Identify which cell holds the provided text, then report its [x, y] central coordinate. 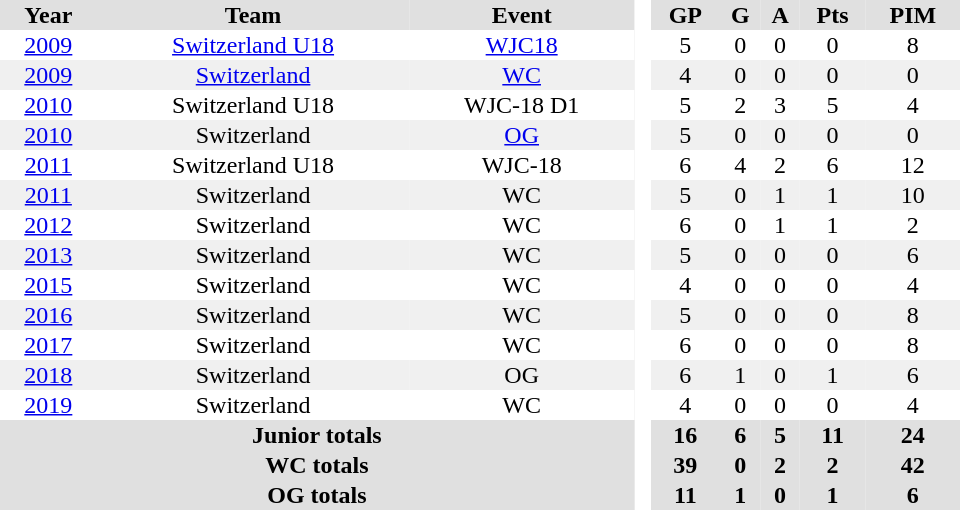
Team [254, 15]
Pts [832, 15]
2015 [48, 285]
WJC-18 [521, 165]
Year [48, 15]
2019 [48, 405]
16 [686, 435]
39 [686, 465]
2016 [48, 315]
Junior totals [317, 435]
WJC-18 D1 [521, 105]
GP [686, 15]
2018 [48, 375]
12 [913, 165]
PIM [913, 15]
G [740, 15]
OG totals [317, 495]
3 [780, 105]
WJC18 [521, 45]
A [780, 15]
42 [913, 465]
WC totals [317, 465]
2017 [48, 345]
Event [521, 15]
10 [913, 195]
2012 [48, 225]
2013 [48, 255]
24 [913, 435]
